Capture the cell that displays the provided text and extract its (x, y) central coordinate. 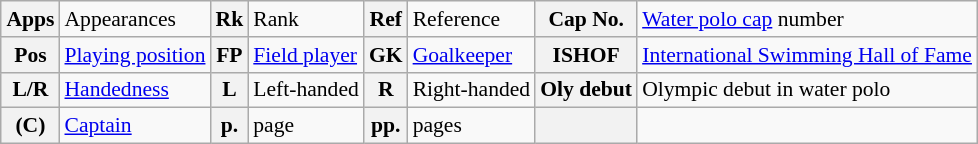
Water polo cap number (807, 19)
Captain (134, 126)
Field player (306, 55)
Rank (306, 19)
Cap No. (586, 19)
Pos (30, 55)
L (230, 90)
(C) (30, 126)
Ref (386, 19)
p. (230, 126)
Goalkeeper (472, 55)
FP (230, 55)
Rk (230, 19)
Olympic debut in water polo (807, 90)
Handedness (134, 90)
Left-handed (306, 90)
L/R (30, 90)
Apps (30, 19)
pp. (386, 126)
Playing position (134, 55)
GK (386, 55)
ISHOF (586, 55)
International Swimming Hall of Fame (807, 55)
Oly debut (586, 90)
pages (472, 126)
Right-handed (472, 90)
Appearances (134, 19)
page (306, 126)
Reference (472, 19)
R (386, 90)
